From the cell containing the given text, extract its center point as [X, Y] coordinate. 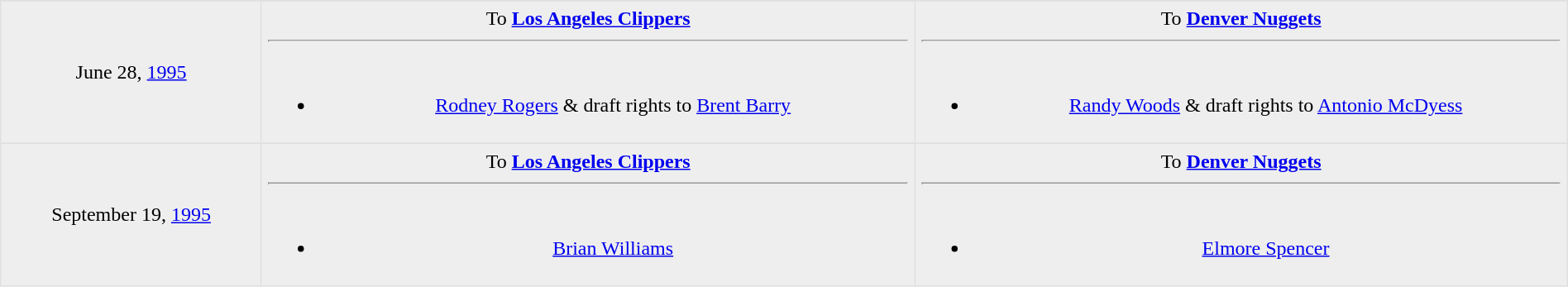
To Denver NuggetsRandy Woods & draft rights to Antonio McDyess [1241, 72]
To Los Angeles ClippersRodney Rogers & draft rights to Brent Barry [587, 72]
To Denver NuggetsElmore Spencer [1241, 214]
June 28, 1995 [131, 72]
To Los Angeles ClippersBrian Williams [587, 214]
September 19, 1995 [131, 214]
